Pinpoint the cell where the given text exists, returning its [X, Y] midpoint coordinate. 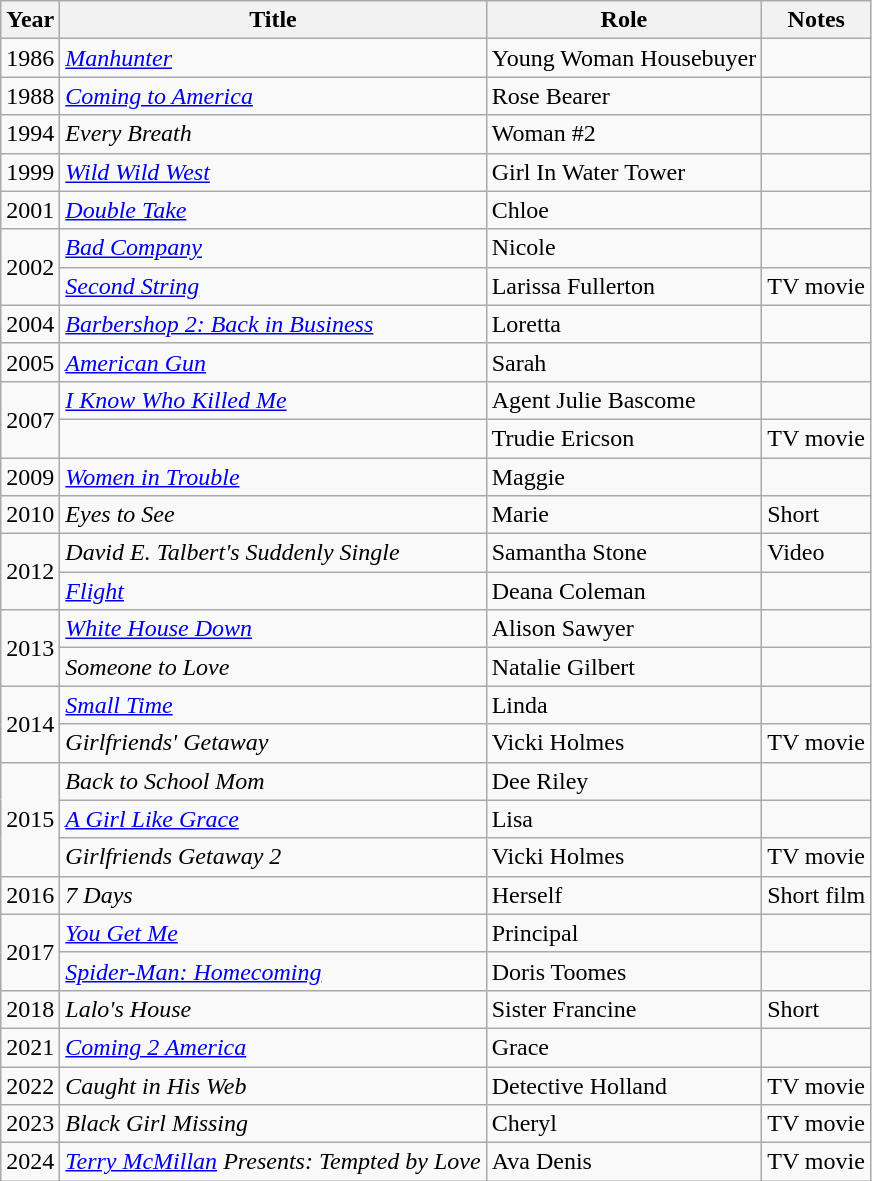
2010 [30, 515]
2017 [30, 952]
Lisa [624, 819]
David E. Talbert's Suddenly Single [273, 553]
2009 [30, 477]
Eyes to See [273, 515]
2004 [30, 324]
2016 [30, 895]
Terry McMillan Presents: Tempted by Love [273, 1162]
Girlfriends' Getaway [273, 743]
2012 [30, 572]
1994 [30, 134]
Caught in His Web [273, 1085]
Grace [624, 1047]
Barbershop 2: Back in Business [273, 324]
Young Woman Housebuyer [624, 58]
Girlfriends Getaway 2 [273, 857]
2013 [30, 648]
You Get Me [273, 933]
Someone to Love [273, 667]
Year [30, 20]
I Know Who Killed Me [273, 400]
Natalie Gilbert [624, 667]
1986 [30, 58]
Small Time [273, 705]
2024 [30, 1162]
Second String [273, 286]
2005 [30, 362]
Ava Denis [624, 1162]
Short film [816, 895]
Sister Francine [624, 1009]
2002 [30, 267]
Chloe [624, 210]
2007 [30, 419]
Marie [624, 515]
Linda [624, 705]
Notes [816, 20]
Video [816, 553]
7 Days [273, 895]
1999 [30, 172]
Coming to America [273, 96]
Black Girl Missing [273, 1124]
Maggie [624, 477]
Title [273, 20]
Flight [273, 591]
Cheryl [624, 1124]
1988 [30, 96]
A Girl Like Grace [273, 819]
2022 [30, 1085]
Samantha Stone [624, 553]
2021 [30, 1047]
Coming 2 America [273, 1047]
Alison Sawyer [624, 629]
2001 [30, 210]
Bad Company [273, 248]
Wild Wild West [273, 172]
2015 [30, 819]
2018 [30, 1009]
Back to School Mom [273, 781]
Every Breath [273, 134]
Woman #2 [624, 134]
Role [624, 20]
Herself [624, 895]
Trudie Ericson [624, 438]
Lalo's House [273, 1009]
Girl In Water Tower [624, 172]
Double Take [273, 210]
Deana Coleman [624, 591]
Dee Riley [624, 781]
American Gun [273, 362]
Principal [624, 933]
Sarah [624, 362]
Rose Bearer [624, 96]
Agent Julie Bascome [624, 400]
White House Down [273, 629]
2023 [30, 1124]
Women in Trouble [273, 477]
Detective Holland [624, 1085]
Doris Toomes [624, 971]
Nicole [624, 248]
Larissa Fullerton [624, 286]
Spider-Man: Homecoming [273, 971]
2014 [30, 724]
Loretta [624, 324]
Manhunter [273, 58]
